Determine the (X, Y) coordinate at the center of the cell enclosing the given text.  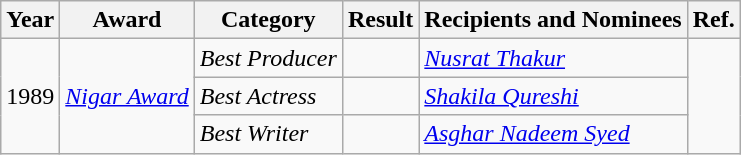
Best Actress (268, 96)
Best Producer (268, 58)
Category (268, 20)
Ref. (714, 20)
Nigar Award (127, 96)
Year (30, 20)
Best Writer (268, 134)
Asghar Nadeem Syed (553, 134)
Recipients and Nominees (553, 20)
Nusrat Thakur (553, 58)
Shakila Qureshi (553, 96)
Award (127, 20)
Result (380, 20)
1989 (30, 96)
